Detect which cell encompasses the target text, then output its (x, y) center coordinate. 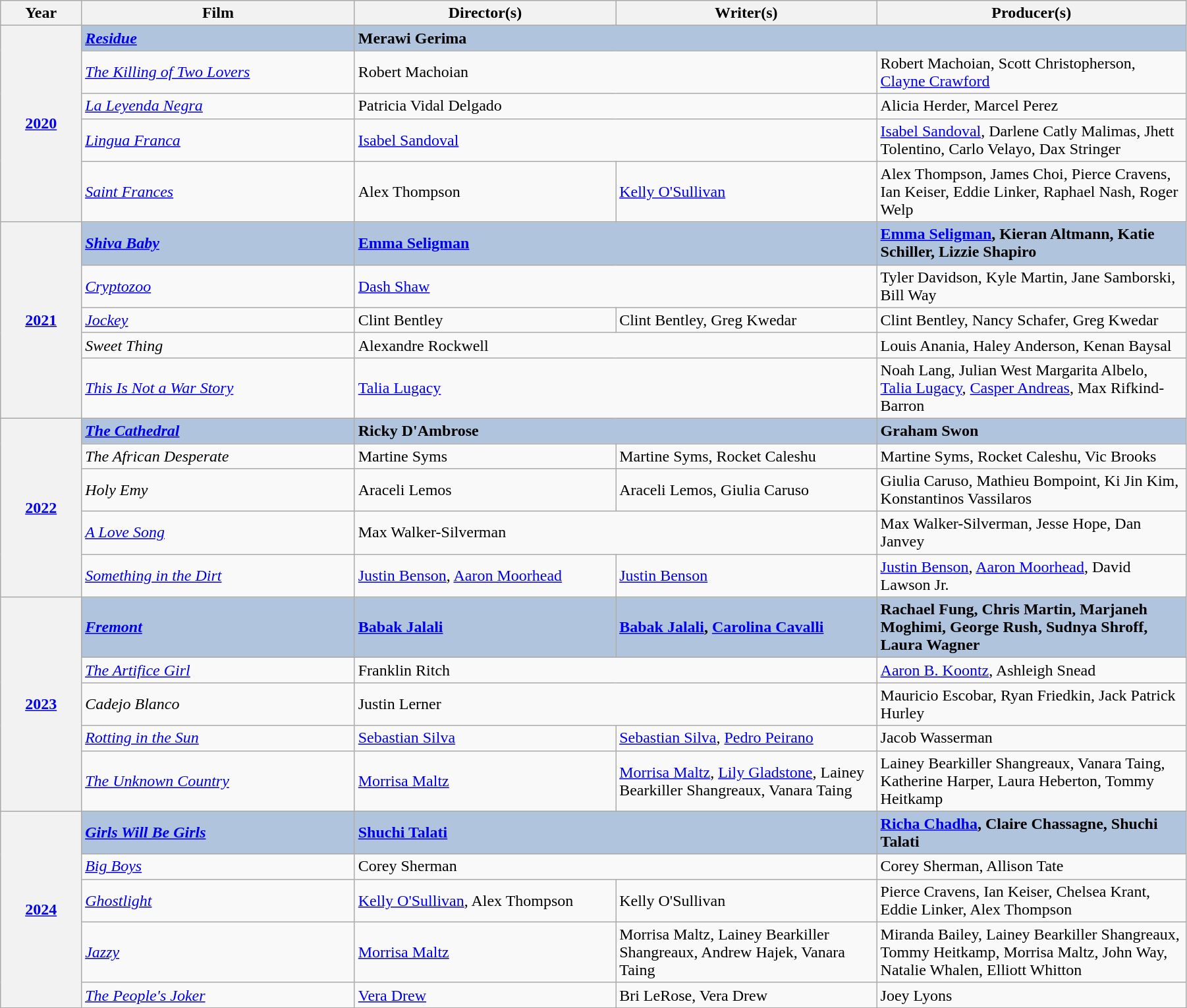
Lainey Bearkiller Shangreaux, Vanara Taing, Katherine Harper, Laura Heberton, Tommy Heitkamp (1032, 781)
The Killing of Two Lovers (219, 72)
2024 (41, 909)
2023 (41, 704)
Dash Shaw (615, 286)
2021 (41, 320)
Pierce Cravens, Ian Keiser, Chelsea Krant, Eddie Linker, Alex Thompson (1032, 901)
Robert Machoian (615, 72)
Big Boys (219, 866)
2022 (41, 507)
Isabel Sandoval, Darlene Catly Malimas, Jhett Tolentino, Carlo Velayo, Dax Stringer (1032, 140)
Fremont (219, 627)
Film (219, 13)
Something in the Dirt (219, 575)
Alexandre Rockwell (615, 345)
Justin Benson, Aaron Moorhead (485, 575)
Alex Thompson, James Choi, Pierce Cravens, Ian Keiser, Eddie Linker, Raphael Nash, Roger Welp (1032, 192)
Cryptozoo (219, 286)
The Unknown Country (219, 781)
Sweet Thing (219, 345)
Morrisa Maltz, Lainey Bearkiller Shangreaux, Andrew Hajek, Vanara Taing (746, 952)
Holy Emy (219, 490)
Max Walker-Silverman (615, 533)
Clint Bentley, Nancy Schafer, Greg Kwedar (1032, 320)
A Love Song (219, 533)
Babak Jalali, Carolina Cavalli (746, 627)
Tyler Davidson, Kyle Martin, Jane Samborski, Bill Way (1032, 286)
Babak Jalali (485, 627)
Vera Drew (485, 995)
The Cathedral (219, 431)
Alex Thompson (485, 192)
Giulia Caruso, Mathieu Bompoint, Ki Jin Kim, Konstantinos Vassilaros (1032, 490)
Lingua Franca (219, 140)
Clint Bentley (485, 320)
Rachael Fung, Chris Martin, Marjaneh Moghimi, George Rush, Sudnya Shroff, Laura Wagner (1032, 627)
Jacob Wasserman (1032, 738)
Louis Anania, Haley Anderson, Kenan Baysal (1032, 345)
Jockey (219, 320)
Graham Swon (1032, 431)
Ricky D'Ambrose (615, 431)
Residue (219, 38)
Ghostlight (219, 901)
Noah Lang, Julian West Margarita Albelo, Talia Lugacy, Casper Andreas, Max Rifkind-Barron (1032, 388)
Joey Lyons (1032, 995)
Isabel Sandoval (615, 140)
Patricia Vidal Delgado (615, 106)
Miranda Bailey, Lainey Bearkiller Shangreaux, Tommy Heitkamp, Morrisa Maltz, John Way, Natalie Whalen, Elliott Whitton (1032, 952)
Franklin Ritch (615, 670)
Aaron B. Koontz, Ashleigh Snead (1032, 670)
Corey Sherman, Allison Tate (1032, 866)
Rotting in the Sun (219, 738)
Justin Benson (746, 575)
Bri LeRose, Vera Drew (746, 995)
Clint Bentley, Greg Kwedar (746, 320)
The African Desperate (219, 456)
Araceli Lemos (485, 490)
Saint Frances (219, 192)
Girls Will Be Girls (219, 832)
Kelly O'Sullivan, Alex Thompson (485, 901)
Shuchi Talati (615, 832)
Justin Benson, Aaron Moorhead, David Lawson Jr. (1032, 575)
Justin Lerner (615, 704)
Sebastian Silva (485, 738)
Morrisa Maltz, Lily Gladstone, Lainey Bearkiller Shangreaux, Vanara Taing (746, 781)
Araceli Lemos, Giulia Caruso (746, 490)
Martine Syms, Rocket Caleshu, Vic Brooks (1032, 456)
Mauricio Escobar, Ryan Friedkin, Jack Patrick Hurley (1032, 704)
Jazzy (219, 952)
Richa Chadha, Claire Chassagne, Shuchi Talati (1032, 832)
Writer(s) (746, 13)
Robert Machoian, Scott Christopherson, Clayne Crawford (1032, 72)
Alicia Herder, Marcel Perez (1032, 106)
2020 (41, 124)
Martine Syms (485, 456)
Director(s) (485, 13)
This Is Not a War Story (219, 388)
Martine Syms, Rocket Caleshu (746, 456)
Cadejo Blanco (219, 704)
Shiva Baby (219, 244)
The Artifice Girl (219, 670)
Max Walker-Silverman, Jesse Hope, Dan Janvey (1032, 533)
La Leyenda Negra (219, 106)
Corey Sherman (615, 866)
Producer(s) (1032, 13)
The People's Joker (219, 995)
Year (41, 13)
Talia Lugacy (615, 388)
Merawi Gerima (770, 38)
Emma Seligman, Kieran Altmann, Katie Schiller, Lizzie Shapiro (1032, 244)
Sebastian Silva, Pedro Peirano (746, 738)
Emma Seligman (615, 244)
